Output the [x, y] coordinate of the center of the cell containing the given text.  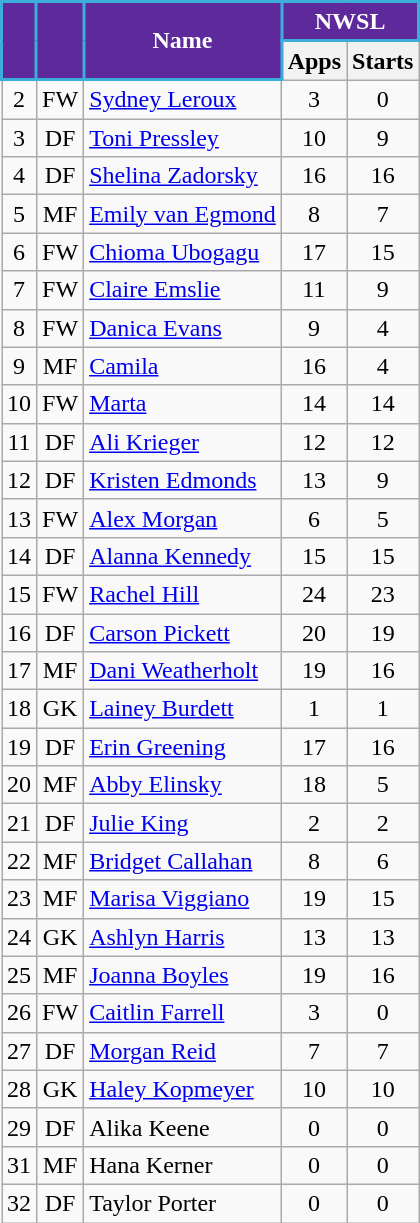
Danica Evans [183, 328]
Chioma Ubogagu [183, 252]
22 [20, 861]
Claire Emslie [183, 290]
31 [20, 1165]
Carson Pickett [183, 633]
Apps [314, 60]
25 [20, 975]
Taylor Porter [183, 1203]
Camila [183, 366]
Kristen Edmonds [183, 480]
29 [20, 1127]
Rachel Hill [183, 594]
Starts [383, 60]
Morgan Reid [183, 1051]
Alanna Kennedy [183, 556]
Toni Pressley [183, 138]
28 [20, 1089]
Lainey Burdett [183, 709]
Ashlyn Harris [183, 937]
Haley Kopmeyer [183, 1089]
Sydney Leroux [183, 100]
Marisa Viggiano [183, 899]
Erin Greening [183, 747]
32 [20, 1203]
Hana Kerner [183, 1165]
26 [20, 1013]
Emily van Egmond [183, 214]
Julie King [183, 823]
Marta [183, 404]
Shelina Zadorsky [183, 176]
21 [20, 823]
Joanna Boyles [183, 975]
Bridget Callahan [183, 861]
Dani Weatherholt [183, 671]
Caitlin Farrell [183, 1013]
Alika Keene [183, 1127]
Ali Krieger [183, 442]
Abby Elinsky [183, 785]
Alex Morgan [183, 518]
Name [183, 41]
27 [20, 1051]
NWSL [350, 22]
